Detect which cell encompasses the target text, then output its (X, Y) center coordinate. 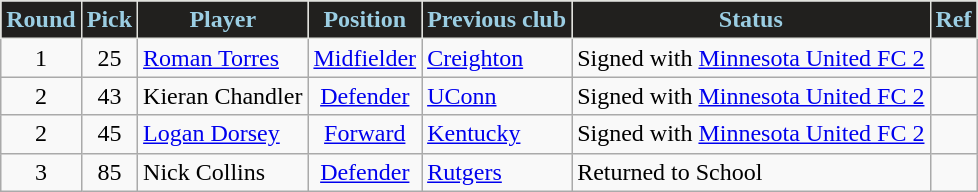
Pick (109, 20)
Forward (365, 134)
Midfielder (365, 58)
Position (365, 20)
Creighton (497, 58)
Logan Dorsey (223, 134)
Player (223, 20)
Status (751, 20)
45 (109, 134)
Previous club (497, 20)
Returned to School (751, 172)
Nick Collins (223, 172)
85 (109, 172)
Round (41, 20)
Roman Torres (223, 58)
Kieran Chandler (223, 96)
1 (41, 58)
Ref (954, 20)
Kentucky (497, 134)
43 (109, 96)
25 (109, 58)
Rutgers (497, 172)
UConn (497, 96)
3 (41, 172)
